Scan for the cell matching the given text and deliver its (x, y) coordinate at center. 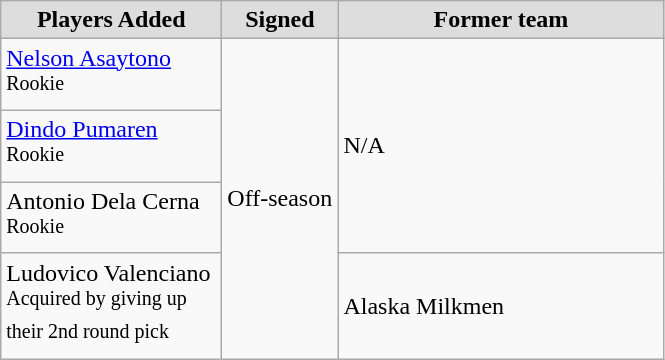
Former team (501, 20)
Off-season (280, 199)
Players Added (112, 20)
Alaska Milkmen (501, 306)
Antonio Dela Cerna Rookie (112, 218)
N/A (501, 146)
Nelson Asaytono Rookie (112, 75)
Dindo Pumaren Rookie (112, 146)
Ludovico Valenciano Acquired by giving up their 2nd round pick (112, 306)
Signed (280, 20)
